Output the [X, Y] coordinate of the center of the cell containing the given text.  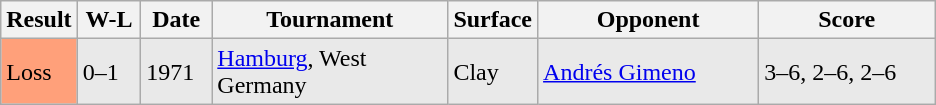
Clay [493, 72]
3–6, 2–6, 2–6 [847, 72]
Surface [493, 20]
W-L [109, 20]
Opponent [648, 20]
Tournament [330, 20]
0–1 [109, 72]
Score [847, 20]
Hamburg, West Germany [330, 72]
Result [39, 20]
Date [176, 20]
Loss [39, 72]
1971 [176, 72]
Andrés Gimeno [648, 72]
